Return the (x, y) coordinate for the center point of the cell that contains the specified text.  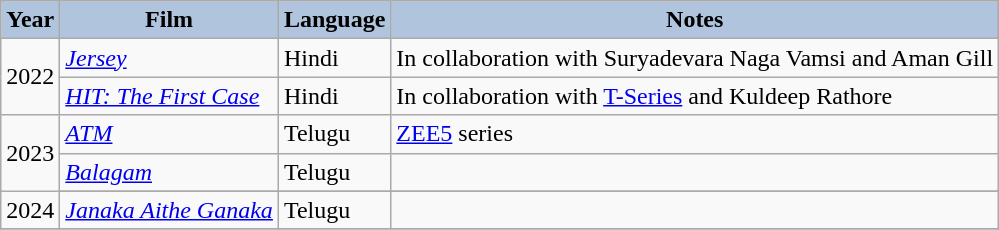
Jersey (170, 58)
ATM (170, 134)
ZEE5 series (695, 134)
Language (334, 20)
Film (170, 20)
In collaboration with Suryadevara Naga Vamsi and Aman Gill (695, 58)
2022 (30, 77)
Janaka Aithe Ganaka (170, 210)
In collaboration with T-Series and Kuldeep Rathore (695, 96)
Balagam (170, 172)
2024 (30, 210)
HIT: The First Case (170, 96)
Notes (695, 20)
Year (30, 20)
2023 (30, 153)
